For the text-containing cell, return its midpoint in [x, y] coordinate format. 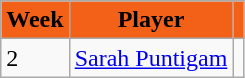
Week [35, 20]
Sarah Puntigam [151, 58]
2 [35, 58]
Player [151, 20]
